Identify which cell holds the provided text, then report its [x, y] central coordinate. 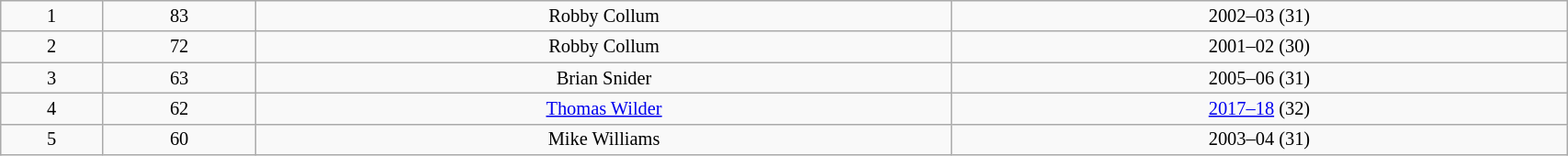
2001–02 (30) [1258, 47]
5 [51, 139]
1 [51, 16]
Mike Williams [604, 139]
3 [51, 78]
63 [178, 78]
2017–18 (32) [1258, 108]
72 [178, 47]
2 [51, 47]
4 [51, 108]
2002–03 (31) [1258, 16]
Brian Snider [604, 78]
83 [178, 16]
2003–04 (31) [1258, 139]
2005–06 (31) [1258, 78]
62 [178, 108]
60 [178, 139]
Thomas Wilder [604, 108]
